Find where the given text appears and provide that cell's center as [x, y] coordinate. 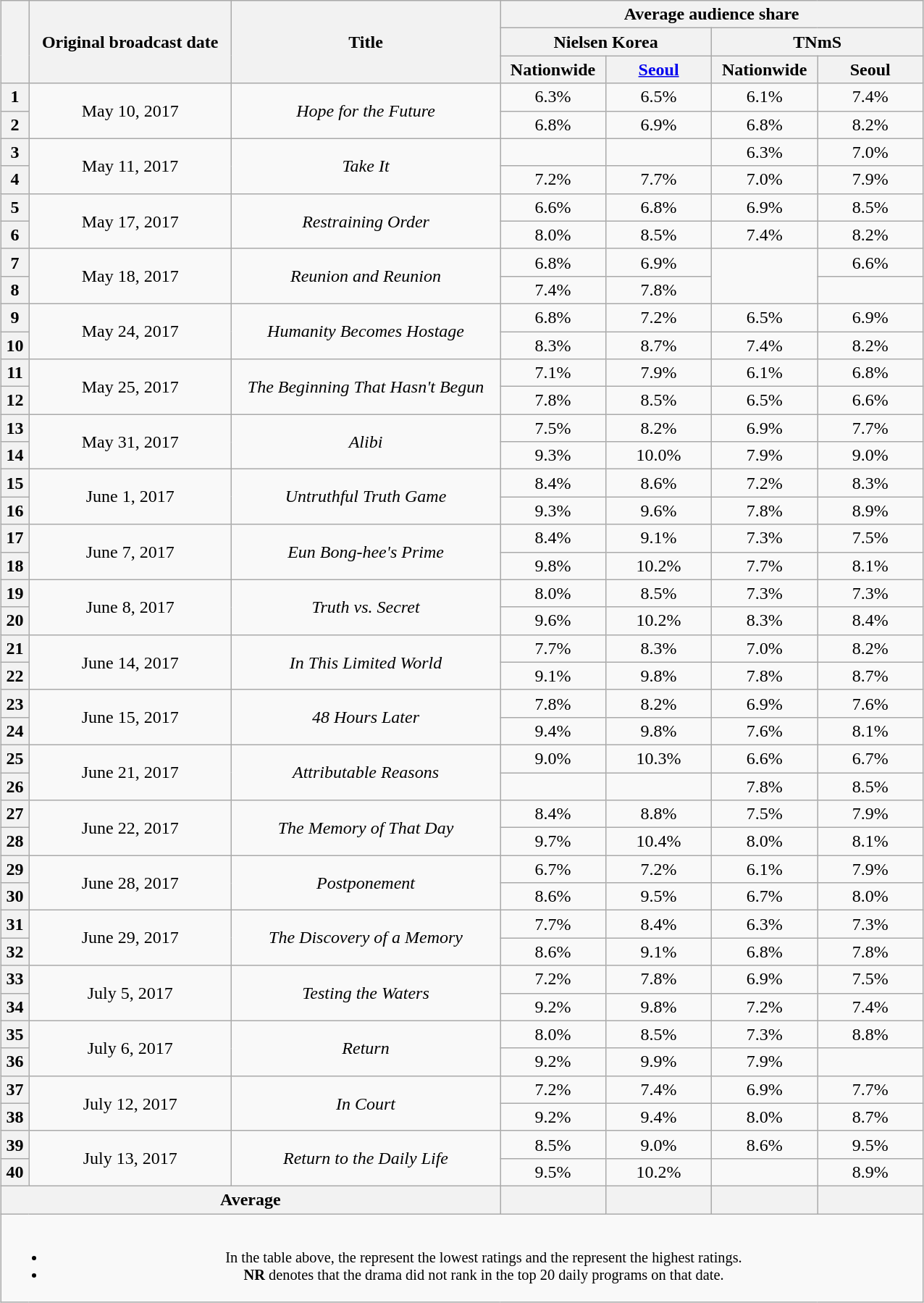
27 [14, 814]
18 [14, 566]
9 [14, 317]
May 10, 2017 [130, 111]
May 18, 2017 [130, 276]
Nielsen Korea [605, 42]
26 [14, 786]
Return to the Daily Life [366, 1158]
9.9% [659, 1062]
34 [14, 1007]
1 [14, 97]
May 17, 2017 [130, 221]
40 [14, 1172]
10.0% [659, 456]
July 12, 2017 [130, 1103]
33 [14, 979]
3 [14, 152]
30 [14, 897]
2 [14, 125]
16 [14, 511]
Return [366, 1048]
37 [14, 1089]
Eun Bong-hee's Prime [366, 552]
Title [366, 42]
Average audience share [711, 14]
May 24, 2017 [130, 331]
May 31, 2017 [130, 442]
19 [14, 593]
6 [14, 235]
Humanity Becomes Hostage [366, 331]
32 [14, 952]
4 [14, 180]
Postponement [366, 883]
July 5, 2017 [130, 993]
The Memory of That Day [366, 828]
12 [14, 401]
July 13, 2017 [130, 1158]
June 29, 2017 [130, 938]
June 22, 2017 [130, 828]
38 [14, 1117]
10 [14, 345]
Hope for the Future [366, 111]
Untruthful Truth Game [366, 497]
21 [14, 648]
24 [14, 731]
May 25, 2017 [130, 387]
35 [14, 1034]
TNmS [818, 42]
17 [14, 538]
June 21, 2017 [130, 772]
Truth vs. Secret [366, 607]
In This Limited World [366, 662]
10.4% [659, 842]
Reunion and Reunion [366, 276]
5 [14, 207]
The Beginning That Hasn't Begun [366, 387]
28 [14, 842]
13 [14, 428]
22 [14, 676]
Attributable Reasons [366, 772]
Restraining Order [366, 221]
23 [14, 703]
14 [14, 456]
29 [14, 869]
10.3% [659, 758]
June 7, 2017 [130, 552]
Testing the Waters [366, 993]
May 11, 2017 [130, 166]
15 [14, 483]
July 6, 2017 [130, 1048]
In Court [366, 1103]
June 8, 2017 [130, 607]
7.1% [553, 373]
Alibi [366, 442]
25 [14, 758]
8 [14, 290]
Original broadcast date [130, 42]
Take It [366, 166]
9.7% [553, 842]
39 [14, 1144]
36 [14, 1062]
48 Hours Later [366, 717]
31 [14, 924]
7 [14, 262]
20 [14, 621]
June 28, 2017 [130, 883]
June 1, 2017 [130, 497]
June 14, 2017 [130, 662]
June 15, 2017 [130, 717]
11 [14, 373]
Average [251, 1199]
The Discovery of a Memory [366, 938]
